Extract the [X, Y] coordinate from the center of the cell holding the provided text.  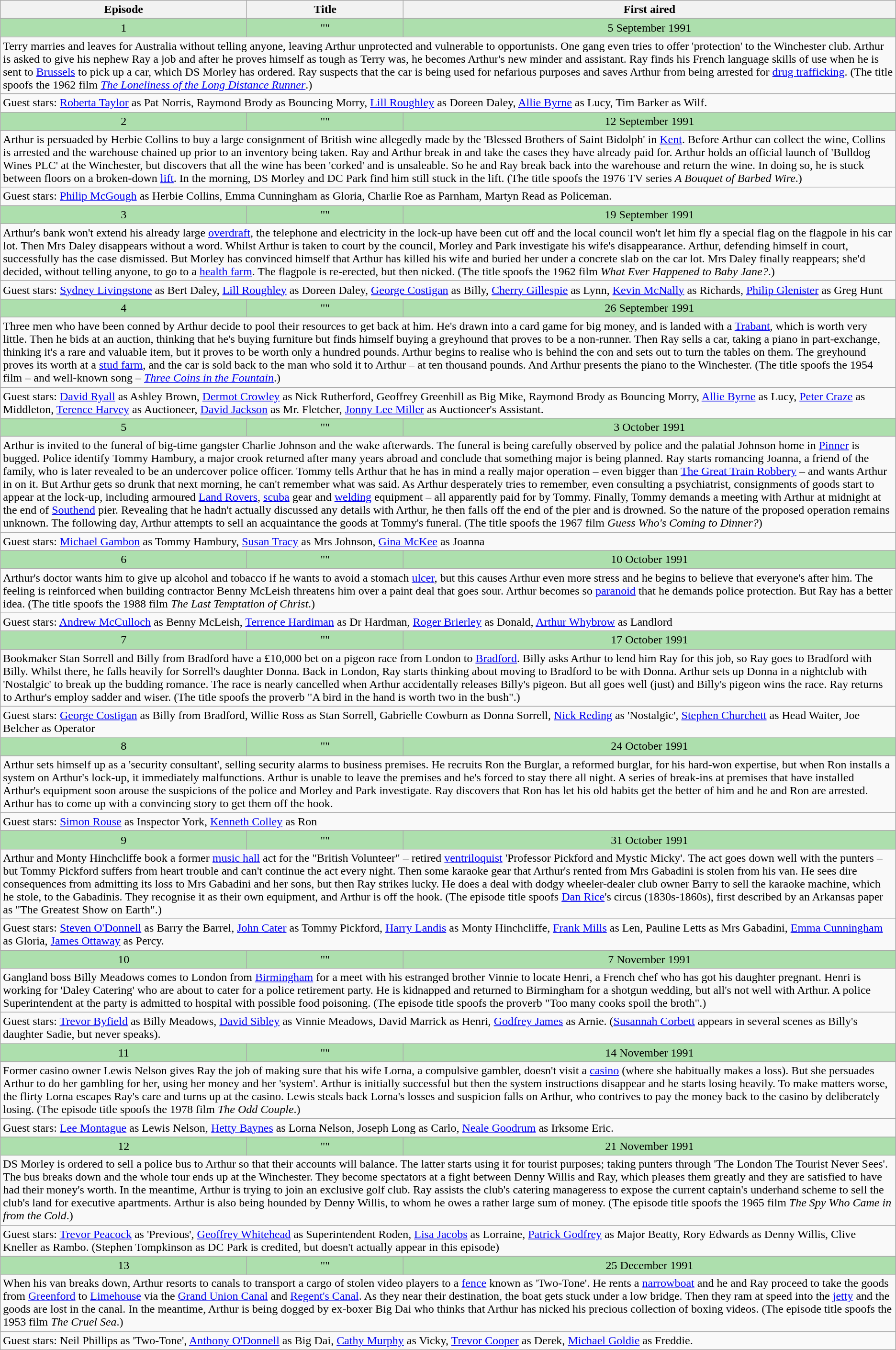
25 December 1991 [650, 1265]
11 [123, 1053]
26 September 1991 [650, 308]
Guest stars: Simon Rouse as Inspector York, Kenneth Colley as Ron [448, 821]
19 September 1991 [650, 214]
6 [123, 560]
7 November 1991 [650, 959]
4 [123, 308]
9 [123, 840]
12 [123, 1146]
5 September 1991 [650, 28]
1 [123, 28]
10 [123, 959]
13 [123, 1265]
12 September 1991 [650, 121]
10 October 1991 [650, 560]
21 November 1991 [650, 1146]
Guest stars: Neil Phillips as 'Two-Tone', Anthony O'Donnell as Big Dai, Cathy Murphy as Vicky, Trevor Cooper as Derek, Michael Goldie as Freddie. [448, 1340]
3 [123, 214]
7 [123, 640]
31 October 1991 [650, 840]
8 [123, 746]
Guest stars: Roberta Taylor as Pat Norris, Raymond Brody as Bouncing Morry, Lill Roughley as Doreen Daley, Allie Byrne as Lucy, Tim Barker as Wilf. [448, 103]
5 [123, 427]
3 October 1991 [650, 427]
Guest stars: Lee Montague as Lewis Nelson, Hetty Baynes as Lorna Nelson, Joseph Long as Carlo, Neale Goodrum as Irksome Eric. [448, 1128]
17 October 1991 [650, 640]
Episode [123, 10]
Guest stars: Andrew McCulloch as Benny McLeish, Terrence Hardiman as Dr Hardman, Roger Brierley as Donald, Arthur Whybrow as Landlord [448, 622]
2 [123, 121]
Guest stars: Michael Gambon as Tommy Hambury, Susan Tracy as Mrs Johnson, Gina McKee as Joanna [448, 541]
First aired [650, 10]
Guest stars: Philip McGough as Herbie Collins, Emma Cunningham as Gloria, Charlie Roe as Parnham, Martyn Read as Policeman. [448, 196]
Title [325, 10]
14 November 1991 [650, 1053]
24 October 1991 [650, 746]
